Detect which cell encompasses the target text, then output its (x, y) center coordinate. 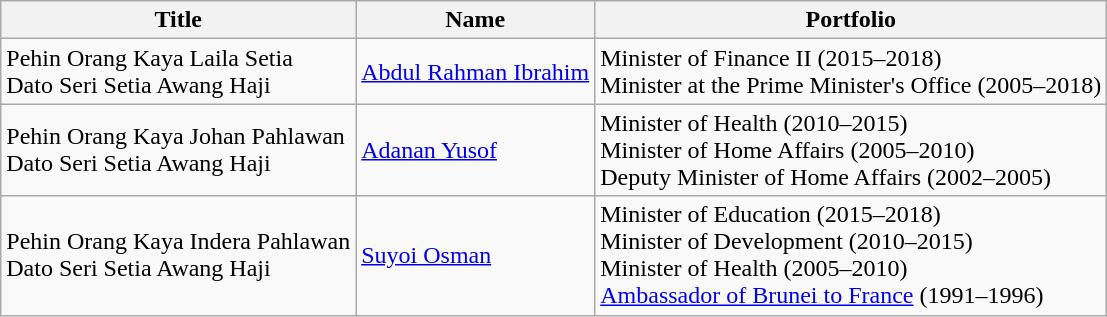
Minister of Education (2015–2018)Minister of Development (2010–2015)Minister of Health (2005–2010)Ambassador of Brunei to France (1991–1996) (851, 256)
Abdul Rahman Ibrahim (476, 72)
Title (178, 20)
Pehin Orang Kaya Johan PahlawanDato Seri Setia Awang Haji (178, 150)
Portfolio (851, 20)
Pehin Orang Kaya Laila SetiaDato Seri Setia Awang Haji (178, 72)
Name (476, 20)
Minister of Finance II (2015–2018)Minister at the Prime Minister's Office (2005–2018) (851, 72)
Suyoi Osman (476, 256)
Pehin Orang Kaya Indera PahlawanDato Seri Setia Awang Haji (178, 256)
Adanan Yusof (476, 150)
Minister of Health (2010–2015)Minister of Home Affairs (2005–2010)Deputy Minister of Home Affairs (2002–2005) (851, 150)
